Output the [x, y] coordinate of the center of the cell containing the given text.  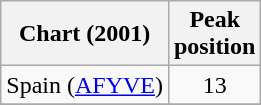
Peakposition [214, 34]
Spain (AFYVE) [85, 85]
Chart (2001) [85, 34]
13 [214, 85]
